Capture the cell that displays the provided text and extract its (X, Y) central coordinate. 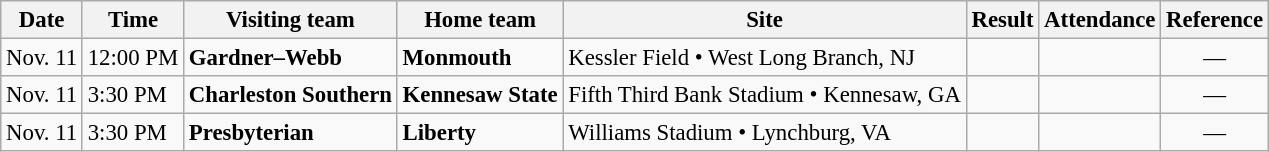
Site (764, 20)
Kennesaw State (480, 95)
Time (132, 20)
Monmouth (480, 58)
Home team (480, 20)
Visiting team (291, 20)
Fifth Third Bank Stadium • Kennesaw, GA (764, 95)
Reference (1215, 20)
Presbyterian (291, 133)
Attendance (1100, 20)
Kessler Field • West Long Branch, NJ (764, 58)
Charleston Southern (291, 95)
Williams Stadium • Lynchburg, VA (764, 133)
Result (1002, 20)
12:00 PM (132, 58)
Gardner–Webb (291, 58)
Liberty (480, 133)
Date (42, 20)
